Scan for the cell matching the given text and deliver its [X, Y] coordinate at center. 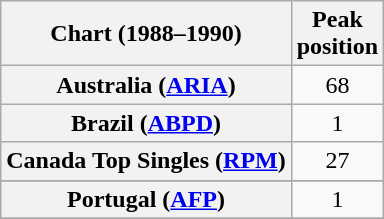
Portugal (AFP) [146, 199]
Brazil (ABPD) [146, 123]
27 [337, 161]
Canada Top Singles (RPM) [146, 161]
68 [337, 85]
Australia (ARIA) [146, 85]
Peakposition [337, 34]
Chart (1988–1990) [146, 34]
